Find where the given text appears and provide that cell's center as (x, y) coordinate. 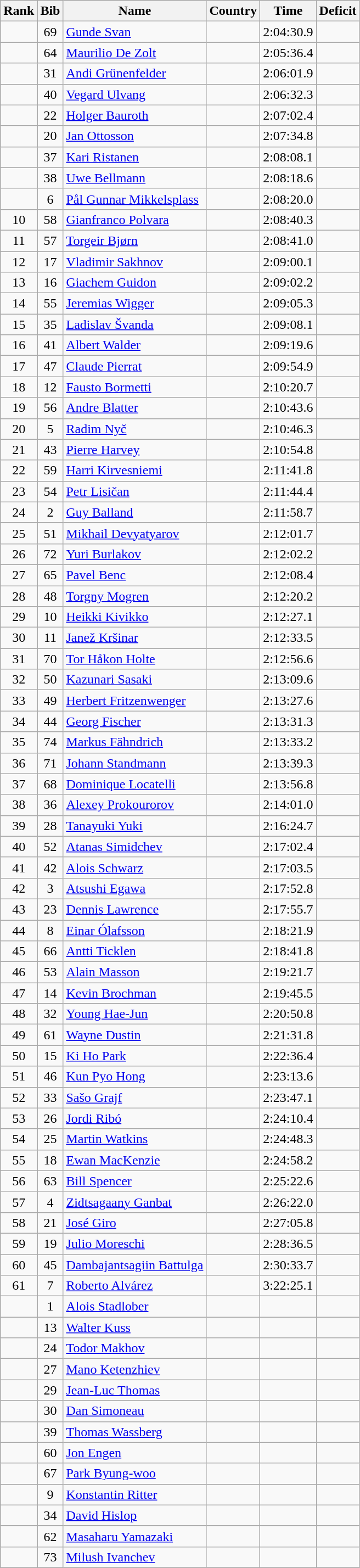
2:19:21.7 (288, 972)
Jordi Ribó (135, 1118)
Gianfranco Polvara (135, 220)
Georg Fischer (135, 721)
2:12:56.6 (288, 659)
Andre Blatter (135, 408)
Harri Kirvesniemi (135, 471)
6 (50, 199)
62 (50, 1536)
Dominique Locatelli (135, 784)
Andi Grünenfelder (135, 74)
Time (288, 11)
71 (50, 763)
2:09:08.1 (288, 324)
2:08:41.0 (288, 240)
Ewan MacKenzie (135, 1160)
2:21:31.8 (288, 1035)
Todor Makhov (135, 1348)
68 (50, 784)
Alois Stadlober (135, 1307)
69 (50, 32)
Radim Nyč (135, 429)
2:12:20.2 (288, 596)
2:12:08.4 (288, 575)
Park Byung-woo (135, 1474)
2:23:13.6 (288, 1077)
Pierre Harvey (135, 450)
2:09:02.2 (288, 283)
2:10:54.8 (288, 450)
63 (50, 1181)
Heikki Kivikko (135, 617)
2:06:01.9 (288, 74)
Atsushi Egawa (135, 888)
Antti Ticklen (135, 951)
Holger Bauroth (135, 115)
Giachem Guidon (135, 283)
2:24:10.4 (288, 1118)
Maurilio De Zolt (135, 53)
2:11:44.4 (288, 491)
65 (50, 575)
2:04:30.9 (288, 32)
Thomas Wassberg (135, 1432)
Kazunari Sasaki (135, 680)
2:26:22.0 (288, 1202)
Petr Lisičan (135, 491)
2:13:33.2 (288, 742)
3 (50, 888)
Gunde Svan (135, 32)
2:12:27.1 (288, 617)
Johann Standmann (135, 763)
2:10:43.6 (288, 408)
66 (50, 951)
Sašo Grajf (135, 1097)
2:25:22.6 (288, 1181)
Deficit (338, 11)
Claude Pierrat (135, 366)
5 (50, 429)
2:06:32.3 (288, 94)
Julio Moreschi (135, 1244)
2:16:24.7 (288, 826)
Jean-Luc Thomas (135, 1390)
Tor Håkon Holte (135, 659)
Kari Ristanen (135, 157)
Masaharu Yamazaki (135, 1536)
2:28:36.5 (288, 1244)
2:05:36.4 (288, 53)
Roberto Alvárez (135, 1286)
2:09:00.1 (288, 262)
Vladimir Sakhnov (135, 262)
73 (50, 1557)
Dambajantsagiin Battulga (135, 1264)
2:18:41.8 (288, 951)
Young Hae-Jun (135, 1014)
Pål Gunnar Mikkelsplass (135, 199)
2:17:55.7 (288, 909)
2:27:05.8 (288, 1223)
Torgeir Bjørn (135, 240)
Walter Kuss (135, 1328)
2:08:08.1 (288, 157)
Jeremias Wigger (135, 304)
2:30:33.7 (288, 1264)
2:18:21.9 (288, 931)
9 (50, 1494)
64 (50, 53)
3:22:25.1 (288, 1286)
2:09:54.9 (288, 366)
Torgny Mogren (135, 596)
74 (50, 742)
Mano Ketenzhiev (135, 1369)
Ladislav Švanda (135, 324)
2:14:01.0 (288, 805)
2:12:01.7 (288, 533)
Alexey Prokourorov (135, 805)
2:08:40.3 (288, 220)
2 (50, 512)
Atanas Simidchev (135, 847)
Yuri Burlakov (135, 554)
Jon Engen (135, 1453)
Einar Ólafsson (135, 931)
2:08:18.6 (288, 178)
Uwe Bellmann (135, 178)
Country (233, 11)
Name (135, 11)
2:13:56.8 (288, 784)
2:17:02.4 (288, 847)
Mikhail Devyatyarov (135, 533)
2:13:27.6 (288, 701)
Bib (50, 11)
2:19:45.5 (288, 993)
Herbert Fritzenwenger (135, 701)
1 (50, 1307)
Markus Fähndrich (135, 742)
2:23:47.1 (288, 1097)
Alois Schwarz (135, 867)
67 (50, 1474)
Kun Pyo Hong (135, 1077)
José Giro (135, 1223)
Tanayuki Yuki (135, 826)
2:10:20.7 (288, 387)
Ki Ho Park (135, 1056)
72 (50, 554)
2:24:58.2 (288, 1160)
Jan Ottosson (135, 136)
2:13:31.3 (288, 721)
Milush Ivanchev (135, 1557)
Vegard Ulvang (135, 94)
Guy Balland (135, 512)
2:11:41.8 (288, 471)
2:11:58.7 (288, 512)
2:12:02.2 (288, 554)
Bill Spencer (135, 1181)
2:22:36.4 (288, 1056)
Alain Masson (135, 972)
Martin Watkins (135, 1139)
2:07:02.4 (288, 115)
Rank (19, 11)
Dennis Lawrence (135, 909)
Konstantin Ritter (135, 1494)
Pavel Benc (135, 575)
7 (50, 1286)
70 (50, 659)
David Hislop (135, 1515)
2:24:48.3 (288, 1139)
Kevin Brochman (135, 993)
2:09:05.3 (288, 304)
Janež Kršinar (135, 638)
Albert Walder (135, 345)
2:10:46.3 (288, 429)
2:08:20.0 (288, 199)
2:17:52.8 (288, 888)
2:20:50.8 (288, 1014)
2:12:33.5 (288, 638)
Dan Simoneau (135, 1411)
4 (50, 1202)
2:09:19.6 (288, 345)
2:17:03.5 (288, 867)
8 (50, 931)
2:13:39.3 (288, 763)
2:07:34.8 (288, 136)
2:13:09.6 (288, 680)
Fausto Bormetti (135, 387)
Wayne Dustin (135, 1035)
Zidtsagaany Ganbat (135, 1202)
